Return the (X, Y) coordinate for the center point of the cell that contains the specified text.  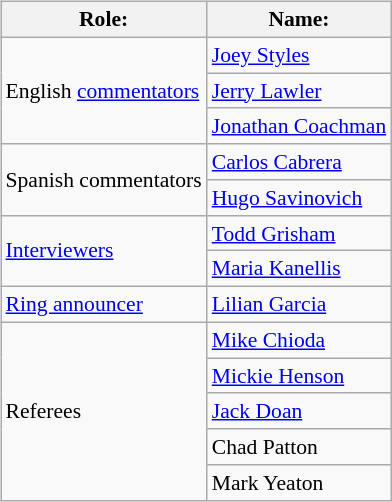
Todd Grisham (300, 233)
Joey Styles (300, 55)
Mike Chioda (300, 340)
Jack Doan (300, 411)
Mark Yeaton (300, 483)
Role: (103, 20)
Chad Patton (300, 447)
Carlos Cabrera (300, 162)
Referees (103, 411)
Name: (300, 20)
Mickie Henson (300, 376)
English commentators (103, 90)
Lilian Garcia (300, 305)
Hugo Savinovich (300, 198)
Spanish commentators (103, 180)
Jerry Lawler (300, 91)
Jonathan Coachman (300, 126)
Maria Kanellis (300, 269)
Interviewers (103, 250)
Ring announcer (103, 305)
